Pinpoint the cell where the given text exists, returning its [X, Y] midpoint coordinate. 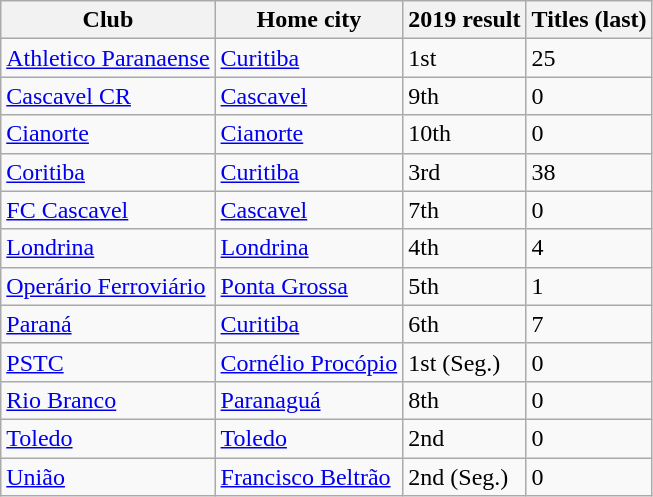
Titles (last) [589, 20]
7 [589, 324]
Club [108, 20]
7th [464, 210]
5th [464, 286]
4th [464, 248]
Operário Ferroviário [108, 286]
Ponta Grossa [309, 286]
1st [464, 58]
38 [589, 172]
2019 result [464, 20]
10th [464, 134]
25 [589, 58]
Athletico Paranaense [108, 58]
1 [589, 286]
2nd (Seg.) [464, 477]
Home city [309, 20]
FC Cascavel [108, 210]
Francisco Beltrão [309, 477]
3rd [464, 172]
9th [464, 96]
4 [589, 248]
Paraná [108, 324]
2nd [464, 438]
Cornélio Procópio [309, 362]
União [108, 477]
Paranaguá [309, 400]
PSTC [108, 362]
6th [464, 324]
1st (Seg.) [464, 362]
8th [464, 400]
Coritiba [108, 172]
Cascavel CR [108, 96]
Rio Branco [108, 400]
